Find where the given text appears and provide that cell's center as (X, Y) coordinate. 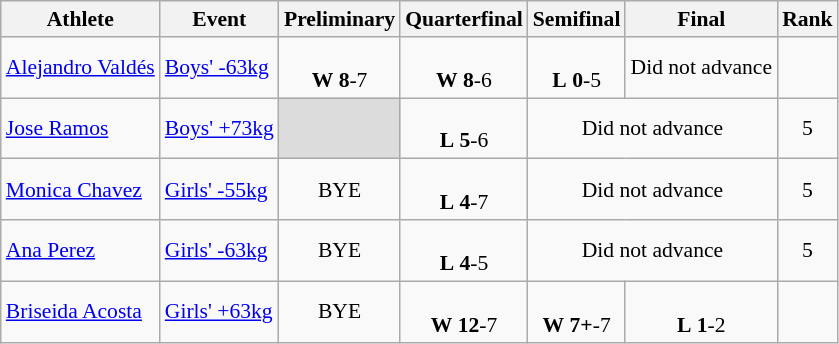
Girls' -55kg (220, 190)
Boys' -63kg (220, 68)
L 0-5 (577, 68)
W 8-7 (340, 68)
Preliminary (340, 19)
W 12-7 (464, 312)
Event (220, 19)
Alejandro Valdés (80, 68)
Jose Ramos (80, 128)
L 1-2 (701, 312)
Rank (808, 19)
Boys' +73kg (220, 128)
L 5-6 (464, 128)
Girls' +63kg (220, 312)
Ana Perez (80, 250)
Briseida Acosta (80, 312)
W 7+-7 (577, 312)
Girls' -63kg (220, 250)
Monica Chavez (80, 190)
W 8-6 (464, 68)
L 4-7 (464, 190)
Athlete (80, 19)
Final (701, 19)
L 4-5 (464, 250)
Semifinal (577, 19)
Quarterfinal (464, 19)
